Capture the cell that displays the provided text and extract its [X, Y] central coordinate. 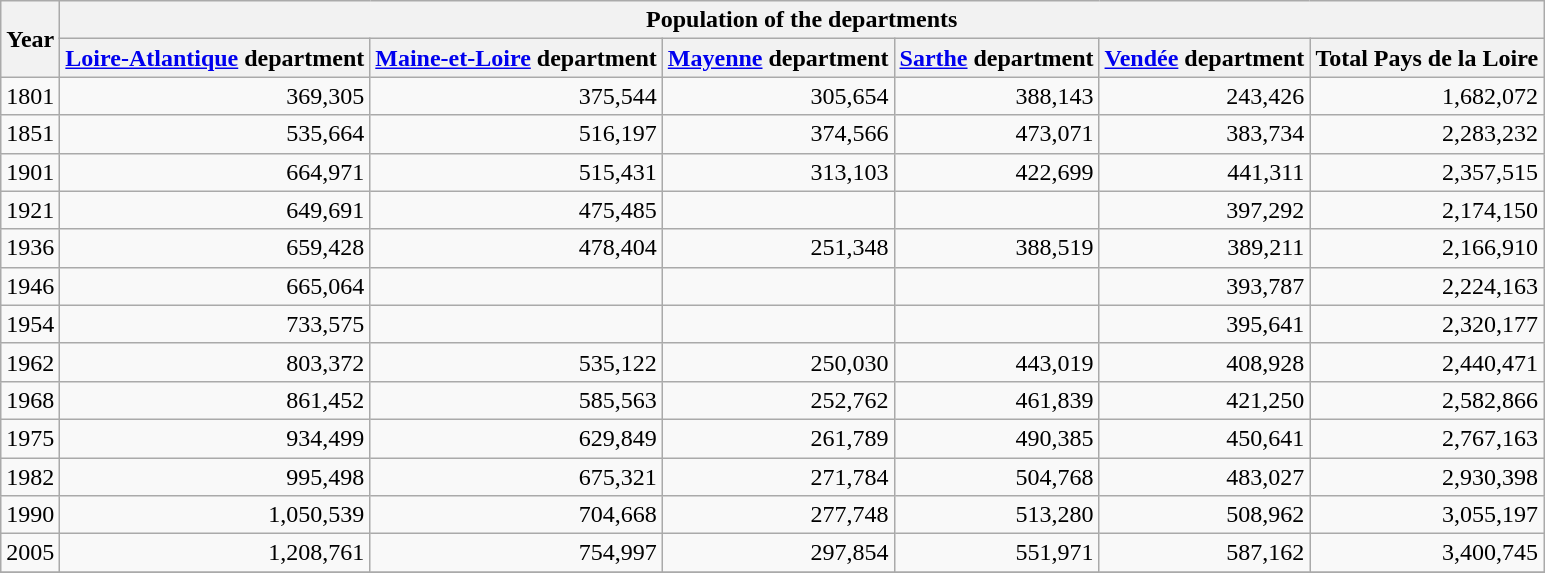
551,971 [996, 553]
421,250 [1204, 400]
513,280 [996, 515]
508,962 [1204, 515]
Vendée department [1204, 58]
Mayenne department [778, 58]
803,372 [215, 362]
1,208,761 [215, 553]
665,064 [215, 286]
1954 [30, 324]
Year [30, 39]
504,768 [996, 477]
375,544 [516, 96]
383,734 [1204, 134]
1801 [30, 96]
397,292 [1204, 210]
629,849 [516, 438]
443,019 [996, 362]
1990 [30, 515]
305,654 [778, 96]
861,452 [215, 400]
374,566 [778, 134]
515,431 [516, 172]
1851 [30, 134]
261,789 [778, 438]
535,664 [215, 134]
393,787 [1204, 286]
1921 [30, 210]
250,030 [778, 362]
461,839 [996, 400]
659,428 [215, 248]
389,211 [1204, 248]
3,400,745 [1427, 553]
516,197 [516, 134]
441,311 [1204, 172]
1982 [30, 477]
Maine-et-Loire department [516, 58]
2,224,163 [1427, 286]
585,563 [516, 400]
450,641 [1204, 438]
587,162 [1204, 553]
2,166,910 [1427, 248]
483,027 [1204, 477]
271,784 [778, 477]
1962 [30, 362]
Loire-Atlantique department [215, 58]
2,174,150 [1427, 210]
1,050,539 [215, 515]
490,385 [996, 438]
1901 [30, 172]
Population of the departments [802, 20]
313,103 [778, 172]
704,668 [516, 515]
535,122 [516, 362]
2,320,177 [1427, 324]
277,748 [778, 515]
243,426 [1204, 96]
2,582,866 [1427, 400]
369,305 [215, 96]
Total Pays de la Loire [1427, 58]
2,357,515 [1427, 172]
754,997 [516, 553]
2,440,471 [1427, 362]
251,348 [778, 248]
934,499 [215, 438]
664,971 [215, 172]
995,498 [215, 477]
Sarthe department [996, 58]
2005 [30, 553]
2,930,398 [1427, 477]
478,404 [516, 248]
395,641 [1204, 324]
675,321 [516, 477]
252,762 [778, 400]
388,143 [996, 96]
1968 [30, 400]
297,854 [778, 553]
408,928 [1204, 362]
1946 [30, 286]
388,519 [996, 248]
2,283,232 [1427, 134]
473,071 [996, 134]
649,691 [215, 210]
3,055,197 [1427, 515]
733,575 [215, 324]
1,682,072 [1427, 96]
475,485 [516, 210]
422,699 [996, 172]
1975 [30, 438]
2,767,163 [1427, 438]
1936 [30, 248]
